Identify which cell holds the provided text, then report its [x, y] central coordinate. 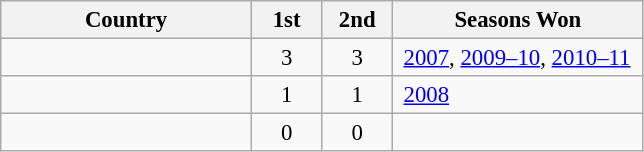
Country [126, 20]
2007, 2009–10, 2010–11 [518, 58]
Seasons Won [518, 20]
2008 [518, 95]
1st [286, 20]
2nd [358, 20]
